For the text-containing cell, return its midpoint in (X, Y) coordinate format. 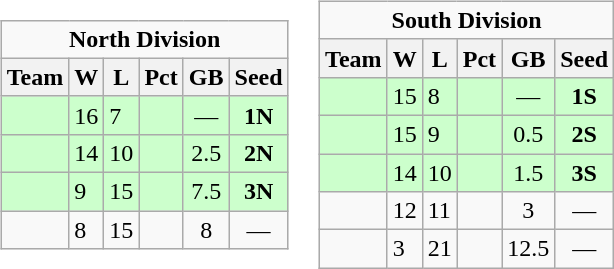
South Division (467, 20)
12 (404, 211)
1.5 (528, 173)
1N (258, 115)
2N (258, 153)
0.5 (528, 134)
2S (584, 134)
3S (584, 173)
1S (584, 96)
11 (440, 211)
12.5 (528, 249)
16 (86, 115)
21 (440, 249)
3N (258, 192)
7.5 (206, 192)
2.5 (206, 153)
North Division (144, 39)
7 (122, 115)
